Detect which cell encompasses the target text, then output its [X, Y] center coordinate. 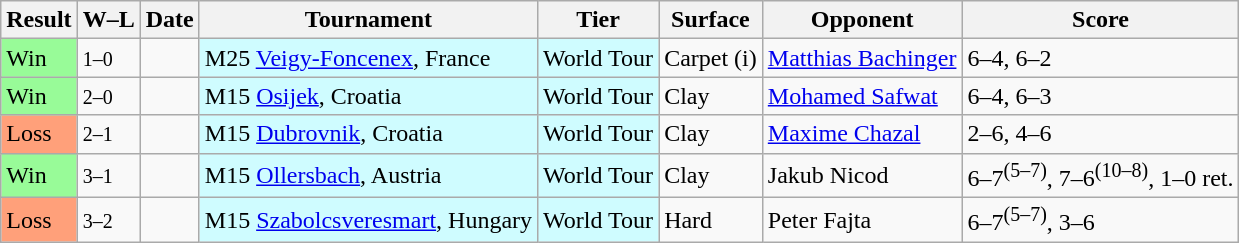
3–1 [108, 176]
Peter Fajta [862, 220]
Jakub Nicod [862, 176]
Opponent [862, 20]
Surface [711, 20]
2–0 [108, 96]
Mohamed Safwat [862, 96]
Tier [598, 20]
1–0 [108, 58]
Tournament [368, 20]
Matthias Bachinger [862, 58]
M15 Osijek, Croatia [368, 96]
M15 Ollersbach, Austria [368, 176]
W–L [108, 20]
Score [1100, 20]
3–2 [108, 220]
6–4, 6–3 [1100, 96]
Maxime Chazal [862, 134]
Date [170, 20]
2–1 [108, 134]
Carpet (i) [711, 58]
2–6, 4–6 [1100, 134]
6–7(5–7), 7–6(10–8), 1–0 ret. [1100, 176]
6–7(5–7), 3–6 [1100, 220]
M25 Veigy-Foncenex, France [368, 58]
M15 Dubrovnik, Croatia [368, 134]
6–4, 6–2 [1100, 58]
M15 Szabolcsveresmart, Hungary [368, 220]
Result [39, 20]
Hard [711, 220]
